From the cell containing the given text, extract its center point as [x, y] coordinate. 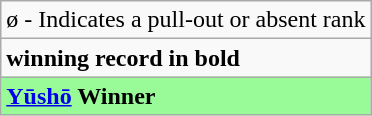
winning record in bold [186, 58]
ø - Indicates a pull-out or absent rank [186, 20]
Yūshō Winner [186, 96]
